Determine the [X, Y] coordinate at the center of the cell enclosing the given text.  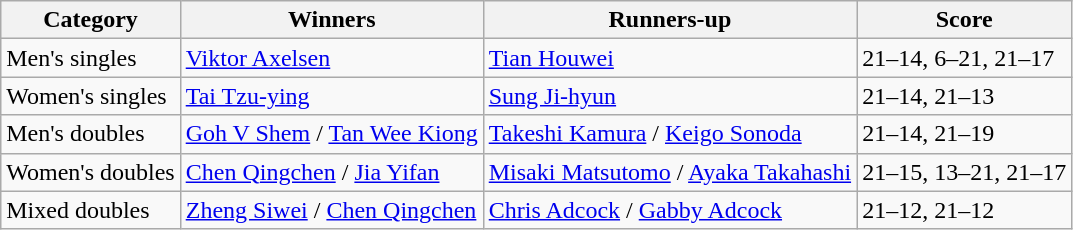
Category [90, 20]
21–14, 21–13 [964, 96]
21–12, 21–12 [964, 210]
Goh V Shem / Tan Wee Kiong [332, 134]
Men's doubles [90, 134]
Viktor Axelsen [332, 58]
Runners-up [670, 20]
Score [964, 20]
Winners [332, 20]
21–15, 13–21, 21–17 [964, 172]
Women's singles [90, 96]
Zheng Siwei / Chen Qingchen [332, 210]
Mixed doubles [90, 210]
Misaki Matsutomo / Ayaka Takahashi [670, 172]
Tian Houwei [670, 58]
21–14, 21–19 [964, 134]
Men's singles [90, 58]
Takeshi Kamura / Keigo Sonoda [670, 134]
21–14, 6–21, 21–17 [964, 58]
Chris Adcock / Gabby Adcock [670, 210]
Tai Tzu-ying [332, 96]
Chen Qingchen / Jia Yifan [332, 172]
Women's doubles [90, 172]
Sung Ji-hyun [670, 96]
